Scan for the cell matching the given text and deliver its [X, Y] coordinate at center. 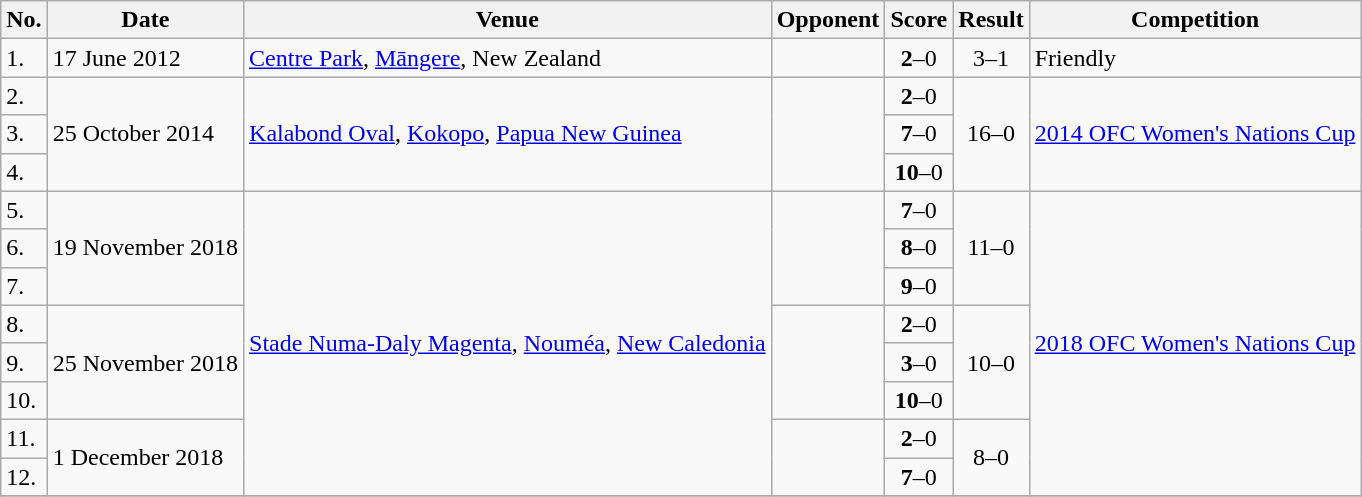
Opponent [828, 20]
2018 OFC Women's Nations Cup [1195, 343]
8. [24, 324]
3–1 [991, 58]
9. [24, 362]
Venue [508, 20]
9–0 [919, 286]
12. [24, 477]
10. [24, 400]
Kalabond Oval, Kokopo, Papua New Guinea [508, 134]
6. [24, 248]
Result [991, 20]
Friendly [1195, 58]
3–0 [919, 362]
5. [24, 210]
3. [24, 134]
Score [919, 20]
17 June 2012 [145, 58]
4. [24, 172]
11–0 [991, 248]
25 October 2014 [145, 134]
19 November 2018 [145, 248]
2014 OFC Women's Nations Cup [1195, 134]
Date [145, 20]
25 November 2018 [145, 362]
Stade Numa-Daly Magenta, Nouméa, New Caledonia [508, 343]
11. [24, 438]
No. [24, 20]
2. [24, 96]
Competition [1195, 20]
7. [24, 286]
1. [24, 58]
1 December 2018 [145, 457]
Centre Park, Māngere, New Zealand [508, 58]
16–0 [991, 134]
